Detect which cell encompasses the target text, then output its [x, y] center coordinate. 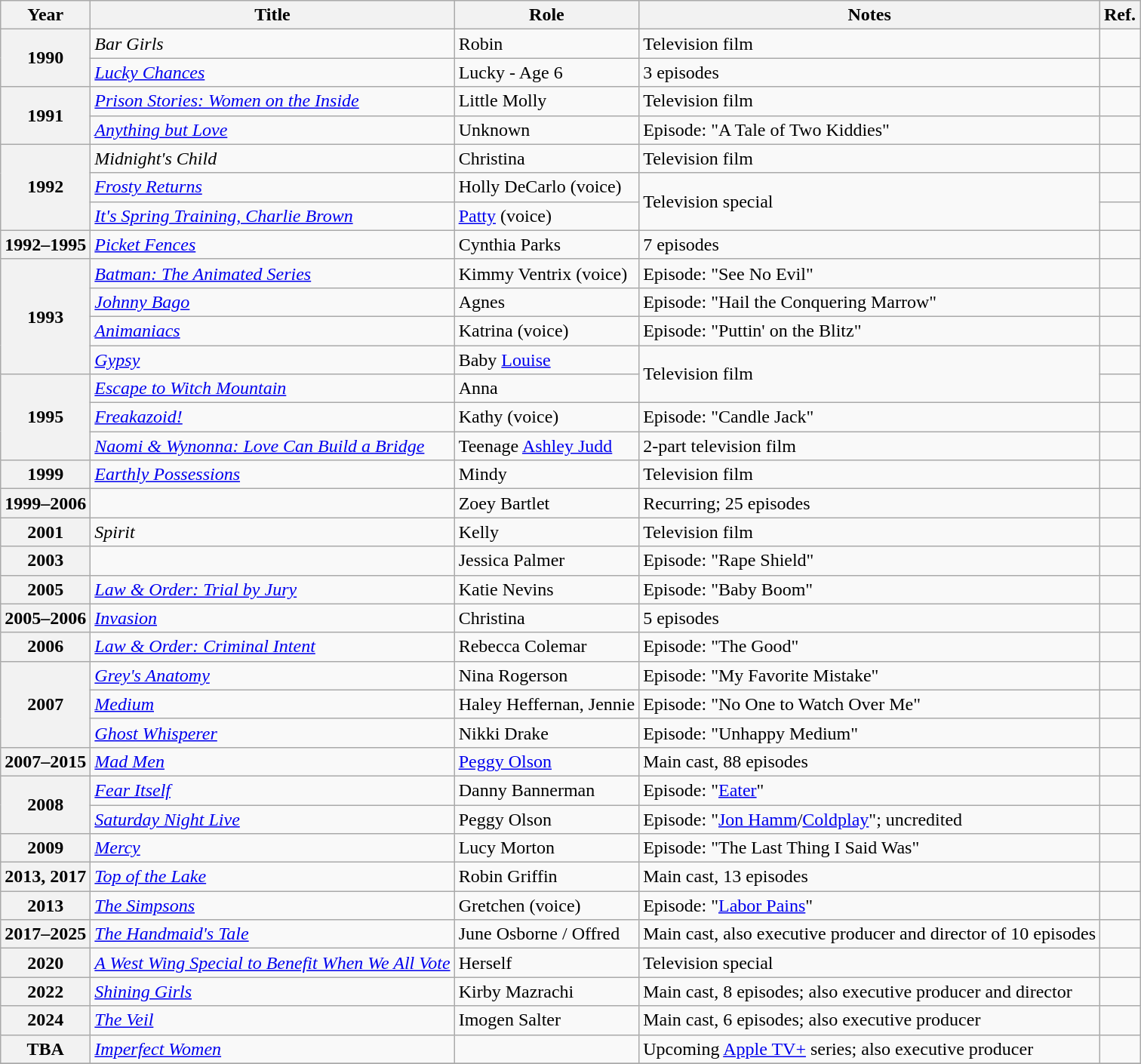
Main cast, 13 episodes [869, 877]
Episode: "No One to Watch Over Me" [869, 704]
Nikki Drake [546, 733]
Agnes [546, 302]
Robin [546, 44]
Cynthia Parks [546, 244]
Main cast, also executive producer and director of 10 episodes [869, 934]
Frosty Returns [272, 187]
Zoey Bartlet [546, 503]
Main cast, 88 episodes [869, 761]
Episode: "The Good" [869, 647]
1999 [45, 475]
Top of the Lake [272, 877]
Johnny Bago [272, 302]
2013 [45, 906]
2006 [45, 647]
Recurring; 25 episodes [869, 503]
Robin Griffin [546, 877]
Medium [272, 704]
Law & Order: Trial by Jury [272, 589]
1999–2006 [45, 503]
2003 [45, 561]
Katie Nevins [546, 589]
2005 [45, 589]
Naomi & Wynonna: Love Can Build a Bridge [272, 446]
Episode: "Unhappy Medium" [869, 733]
Batman: The Animated Series [272, 273]
Prison Stories: Women on the Inside [272, 101]
Episode: "Puttin' on the Blitz" [869, 331]
Kelly [546, 532]
1995 [45, 417]
Episode: "Jon Hamm/Coldplay"; uncredited [869, 819]
Episode: "Labor Pains" [869, 906]
Nina Rogerson [546, 675]
Fear Itself [272, 790]
2022 [45, 992]
Unknown [546, 130]
Freakazoid! [272, 417]
Mindy [546, 475]
Episode: "Candle Jack" [869, 417]
June Osborne / Offred [546, 934]
Patty (voice) [546, 216]
The Handmaid's Tale [272, 934]
Grey's Anatomy [272, 675]
3 episodes [869, 72]
2005–2006 [45, 618]
2017–2025 [45, 934]
2-part television film [869, 446]
Episode: "My Favorite Mistake" [869, 675]
2007–2015 [45, 761]
Episode: "Hail the Conquering Marrow" [869, 302]
7 episodes [869, 244]
2009 [45, 848]
Herself [546, 963]
Rebecca Colemar [546, 647]
Jessica Palmer [546, 561]
Earthly Possessions [272, 475]
Ref. [1120, 15]
1993 [45, 316]
2007 [45, 704]
The Veil [272, 1020]
Gypsy [272, 360]
2008 [45, 804]
2013, 2017 [45, 877]
Main cast, 8 episodes; also executive producer and director [869, 992]
Ghost Whisperer [272, 733]
Anything but Love [272, 130]
Imogen Salter [546, 1020]
5 episodes [869, 618]
2020 [45, 963]
Episode: "Rape Shield" [869, 561]
Katrina (voice) [546, 331]
Kirby Mazrachi [546, 992]
Notes [869, 15]
Anna [546, 389]
1990 [45, 58]
1991 [45, 115]
Episode: "Baby Boom" [869, 589]
Episode: "A Tale of Two Kiddies" [869, 130]
Mercy [272, 848]
Little Molly [546, 101]
Episode: "Eater" [869, 790]
Law & Order: Criminal Intent [272, 647]
Bar Girls [272, 44]
The Simpsons [272, 906]
Danny Bannerman [546, 790]
TBA [45, 1049]
Lucky Chances [272, 72]
Upcoming Apple TV+ series; also executive producer [869, 1049]
Spirit [272, 532]
Shining Girls [272, 992]
Escape to Witch Mountain [272, 389]
2024 [45, 1020]
Gretchen (voice) [546, 906]
Year [45, 15]
Role [546, 15]
Title [272, 15]
Teenage Ashley Judd [546, 446]
Midnight's Child [272, 158]
Kathy (voice) [546, 417]
Haley Heffernan, Jennie [546, 704]
A West Wing Special to Benefit When We All Vote [272, 963]
Baby Louise [546, 360]
Imperfect Women [272, 1049]
Main cast, 6 episodes; also executive producer [869, 1020]
Invasion [272, 618]
Animaniacs [272, 331]
1992 [45, 187]
Kimmy Ventrix (voice) [546, 273]
Episode: "See No Evil" [869, 273]
2001 [45, 532]
Episode: "The Last Thing I Said Was" [869, 848]
Lucky - Age 6 [546, 72]
Lucy Morton [546, 848]
Holly DeCarlo (voice) [546, 187]
Mad Men [272, 761]
Picket Fences [272, 244]
It's Spring Training, Charlie Brown [272, 216]
1992–1995 [45, 244]
Saturday Night Live [272, 819]
